Return the [x, y] coordinate for the center point of the cell that contains the specified text.  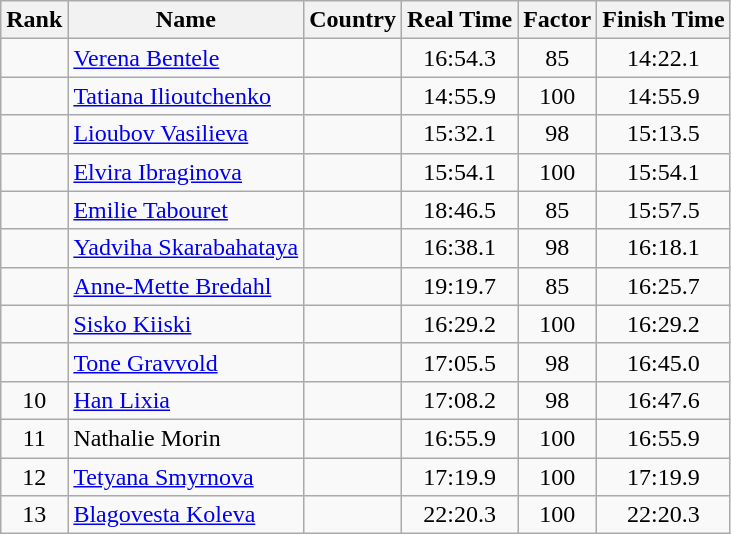
16:25.7 [664, 286]
11 [34, 438]
Han Lixia [186, 400]
18:46.5 [459, 210]
Real Time [459, 20]
17:05.5 [459, 362]
15:57.5 [664, 210]
13 [34, 515]
19:19.7 [459, 286]
10 [34, 400]
16:47.6 [664, 400]
Factor [558, 20]
Emilie Tabouret [186, 210]
Tone Gravvold [186, 362]
15:13.5 [664, 134]
Finish Time [664, 20]
Elvira Ibraginova [186, 172]
Blagovesta Koleva [186, 515]
Lioubov Vasilieva [186, 134]
Verena Bentele [186, 58]
Country [353, 20]
17:08.2 [459, 400]
16:38.1 [459, 248]
Rank [34, 20]
Tetyana Smyrnova [186, 477]
Anne-Mette Bredahl [186, 286]
15:32.1 [459, 134]
Tatiana Ilioutchenko [186, 96]
14:22.1 [664, 58]
Name [186, 20]
16:54.3 [459, 58]
Nathalie Morin [186, 438]
Sisko Kiiski [186, 324]
Yadviha Skarabahataya [186, 248]
16:45.0 [664, 362]
16:18.1 [664, 248]
12 [34, 477]
